Identify which cell holds the provided text, then report its [X, Y] central coordinate. 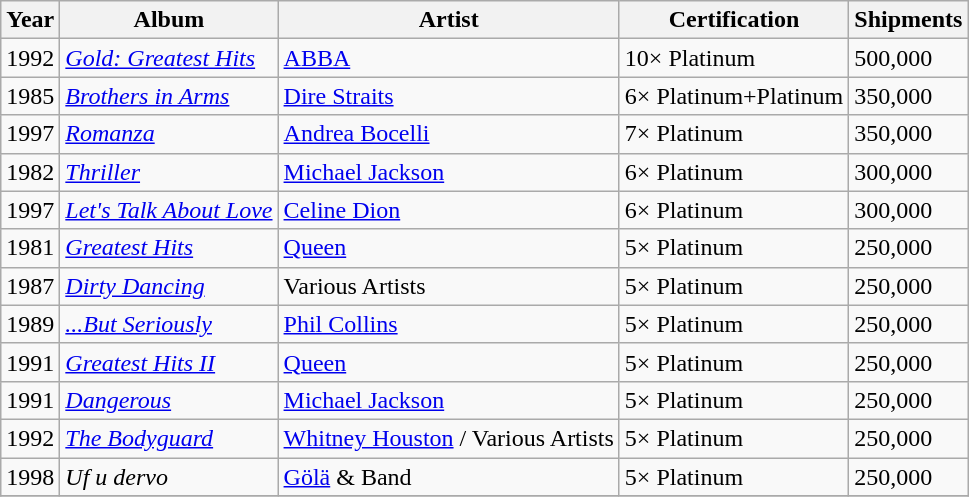
Andrea Bocelli [448, 134]
1998 [30, 477]
Thriller [169, 172]
1981 [30, 248]
Various Artists [448, 286]
1985 [30, 96]
Uf u dervo [169, 477]
7× Platinum [734, 134]
ABBA [448, 58]
Phil Collins [448, 324]
Romanza [169, 134]
Gold: Greatest Hits [169, 58]
Whitney Houston / Various Artists [448, 438]
Year [30, 20]
Shipments [908, 20]
Artist [448, 20]
Celine Dion [448, 210]
Dirty Dancing [169, 286]
500,000 [908, 58]
10× Platinum [734, 58]
6× Platinum+Platinum [734, 96]
Let's Talk About Love [169, 210]
1987 [30, 286]
Greatest Hits II [169, 362]
Certification [734, 20]
The Bodyguard [169, 438]
1982 [30, 172]
Greatest Hits [169, 248]
Gölä & Band [448, 477]
Dangerous [169, 400]
Album [169, 20]
Brothers in Arms [169, 96]
1989 [30, 324]
...But Seriously [169, 324]
Dire Straits [448, 96]
